Find where the given text appears and provide that cell's center as (x, y) coordinate. 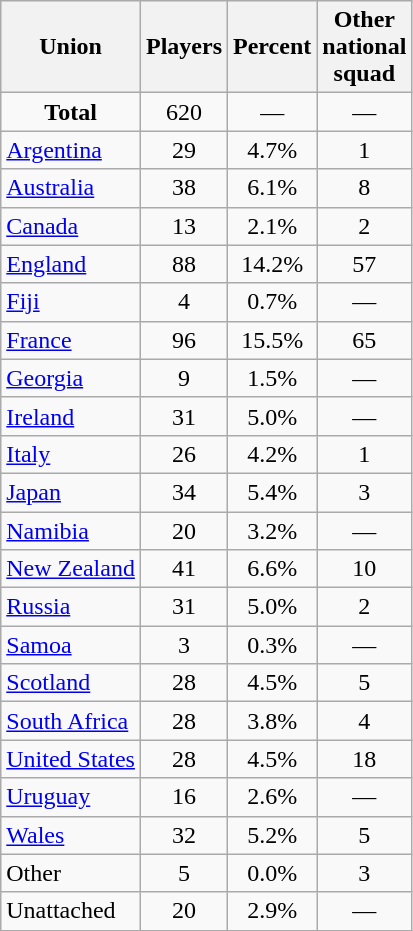
Italy (71, 454)
6.6% (272, 569)
65 (364, 340)
France (71, 340)
Union (71, 47)
Unattached (71, 911)
41 (184, 569)
34 (184, 492)
1.5% (272, 378)
South Africa (71, 721)
0.3% (272, 645)
6.1% (272, 188)
Other (71, 873)
Scotland (71, 683)
Japan (71, 492)
14.2% (272, 264)
29 (184, 150)
8 (364, 188)
England (71, 264)
New Zealand (71, 569)
38 (184, 188)
Othernationalsquad (364, 47)
15.5% (272, 340)
4.2% (272, 454)
Total (71, 112)
26 (184, 454)
Argentina (71, 150)
5.4% (272, 492)
Canada (71, 226)
13 (184, 226)
88 (184, 264)
Ireland (71, 416)
Players (184, 47)
620 (184, 112)
United States (71, 759)
0.0% (272, 873)
10 (364, 569)
18 (364, 759)
2.6% (272, 797)
3.2% (272, 531)
2.1% (272, 226)
5.2% (272, 835)
32 (184, 835)
96 (184, 340)
Wales (71, 835)
9 (184, 378)
0.7% (272, 302)
16 (184, 797)
3.8% (272, 721)
Uruguay (71, 797)
Percent (272, 47)
Namibia (71, 531)
4.7% (272, 150)
Fiji (71, 302)
Georgia (71, 378)
Australia (71, 188)
2.9% (272, 911)
Samoa (71, 645)
Russia (71, 607)
57 (364, 264)
